For the text-containing cell, return its midpoint in [x, y] coordinate format. 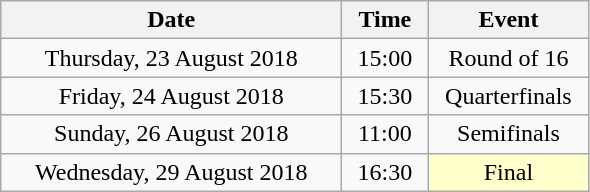
16:30 [385, 172]
Wednesday, 29 August 2018 [172, 172]
Sunday, 26 August 2018 [172, 134]
11:00 [385, 134]
Final [508, 172]
Thursday, 23 August 2018 [172, 58]
Friday, 24 August 2018 [172, 96]
Quarterfinals [508, 96]
Semifinals [508, 134]
15:30 [385, 96]
Event [508, 20]
Round of 16 [508, 58]
Time [385, 20]
15:00 [385, 58]
Date [172, 20]
